Search for the cell housing the specified text and yield its [x, y] center coordinate. 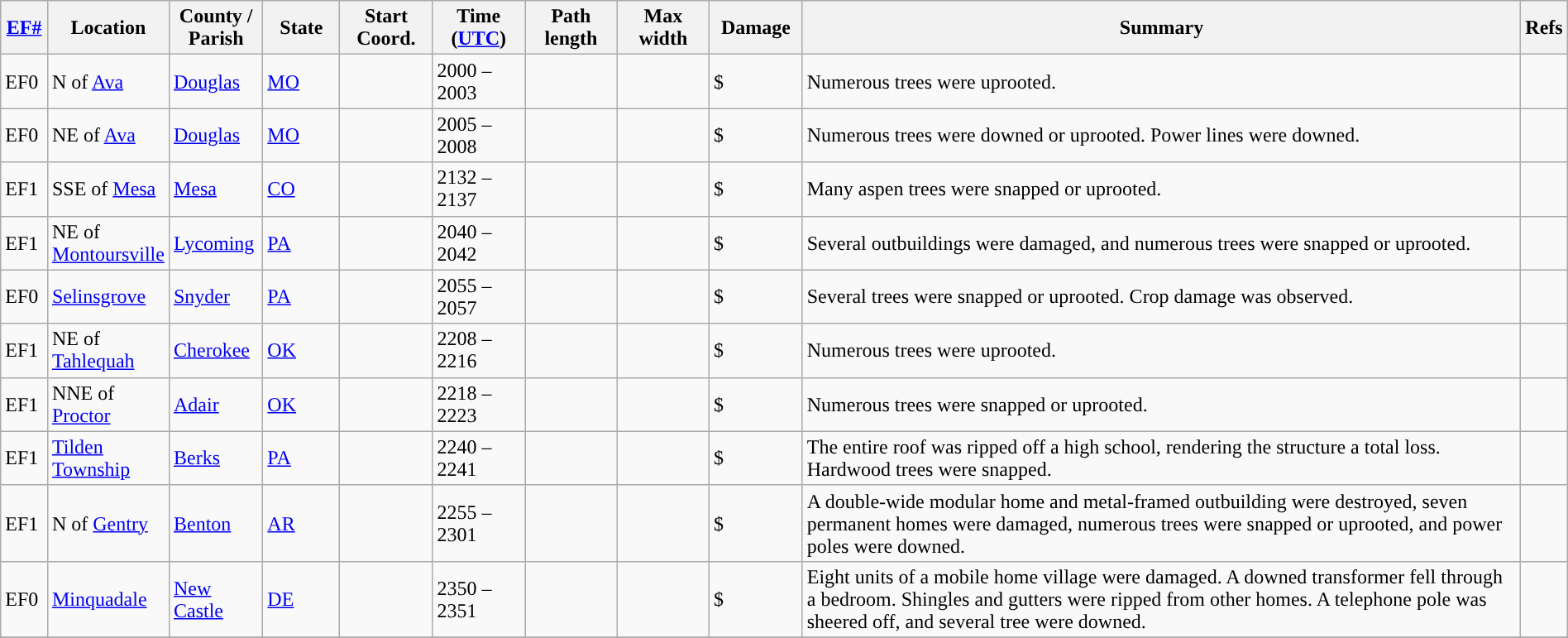
N of Ava [108, 81]
Path length [571, 28]
2132 – 2137 [479, 189]
State [301, 28]
Berks [215, 458]
2005 – 2008 [479, 136]
New Castle [215, 599]
2350 – 2351 [479, 599]
Several outbuildings were damaged, and numerous trees were snapped or uprooted. [1161, 243]
AR [301, 523]
2040 – 2042 [479, 243]
Numerous trees were snapped or uprooted. [1161, 404]
Location [108, 28]
Tilden Township [108, 458]
Max width [663, 28]
NE of Ava [108, 136]
Refs [1544, 28]
2000 – 2003 [479, 81]
Several trees were snapped or uprooted. Crop damage was observed. [1161, 296]
Snyder [215, 296]
Mesa [215, 189]
Benton [215, 523]
Time (UTC) [479, 28]
Many aspen trees were snapped or uprooted. [1161, 189]
CO [301, 189]
2255 – 2301 [479, 523]
2208 – 2216 [479, 351]
Damage [756, 28]
The entire roof was ripped off a high school, rendering the structure a total loss. Hardwood trees were snapped. [1161, 458]
Start Coord. [386, 28]
N of Gentry [108, 523]
Numerous trees were downed or uprooted. Power lines were downed. [1161, 136]
NE of Montoursville [108, 243]
NE of Tahlequah [108, 351]
DE [301, 599]
NNE of Proctor [108, 404]
2240 – 2241 [479, 458]
County / Parish [215, 28]
SSE of Mesa [108, 189]
Minquadale [108, 599]
Lycoming [215, 243]
Selinsgrove [108, 296]
EF# [25, 28]
Summary [1161, 28]
2055 – 2057 [479, 296]
2218 – 2223 [479, 404]
Cherokee [215, 351]
Adair [215, 404]
